Search for the cell housing the specified text and yield its (X, Y) center coordinate. 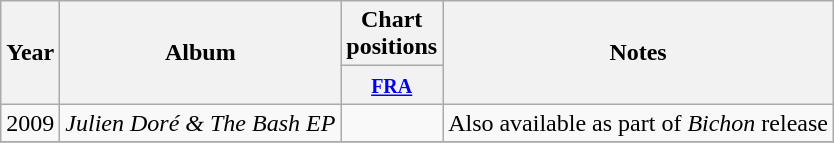
FRA (392, 85)
Also available as part of Bichon release (638, 123)
Notes (638, 52)
Julien Doré & The Bash EP (200, 123)
Year (30, 52)
Chart positions (392, 34)
Album (200, 52)
2009 (30, 123)
